From the cell containing the given text, extract its center point as (X, Y) coordinate. 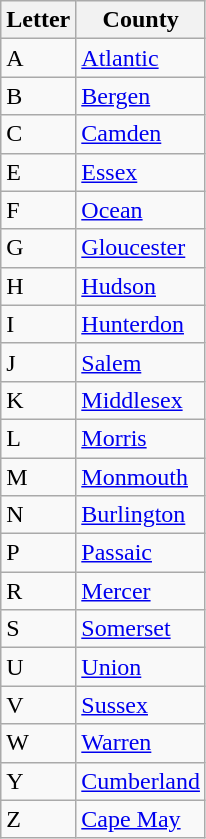
N (38, 515)
P (38, 553)
Middlesex (141, 400)
A (38, 58)
Passaic (141, 553)
Cumberland (141, 781)
Ocean (141, 210)
Morris (141, 438)
Salem (141, 362)
Letter (38, 20)
J (38, 362)
Z (38, 819)
W (38, 743)
Bergen (141, 96)
S (38, 629)
M (38, 477)
Y (38, 781)
R (38, 591)
C (38, 134)
H (38, 286)
Warren (141, 743)
U (38, 667)
County (141, 20)
K (38, 400)
I (38, 324)
Hunterdon (141, 324)
Cape May (141, 819)
Atlantic (141, 58)
F (38, 210)
Union (141, 667)
B (38, 96)
Sussex (141, 705)
Hudson (141, 286)
Somerset (141, 629)
Gloucester (141, 248)
E (38, 172)
Burlington (141, 515)
V (38, 705)
Essex (141, 172)
L (38, 438)
Monmouth (141, 477)
Mercer (141, 591)
Camden (141, 134)
G (38, 248)
